Find where the given text appears and provide that cell's center as [X, Y] coordinate. 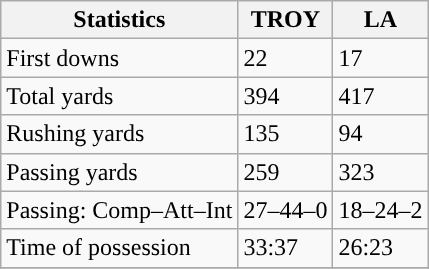
Time of possession [120, 248]
First downs [120, 58]
Rushing yards [120, 134]
94 [380, 134]
394 [286, 96]
Total yards [120, 96]
17 [380, 58]
417 [380, 96]
323 [380, 172]
Statistics [120, 20]
Passing: Comp–Att–Int [120, 210]
18–24–2 [380, 210]
33:37 [286, 248]
LA [380, 20]
135 [286, 134]
TROY [286, 20]
259 [286, 172]
26:23 [380, 248]
27–44–0 [286, 210]
22 [286, 58]
Passing yards [120, 172]
